Provide the (x, y) coordinate of the cell's center where the given text is located.  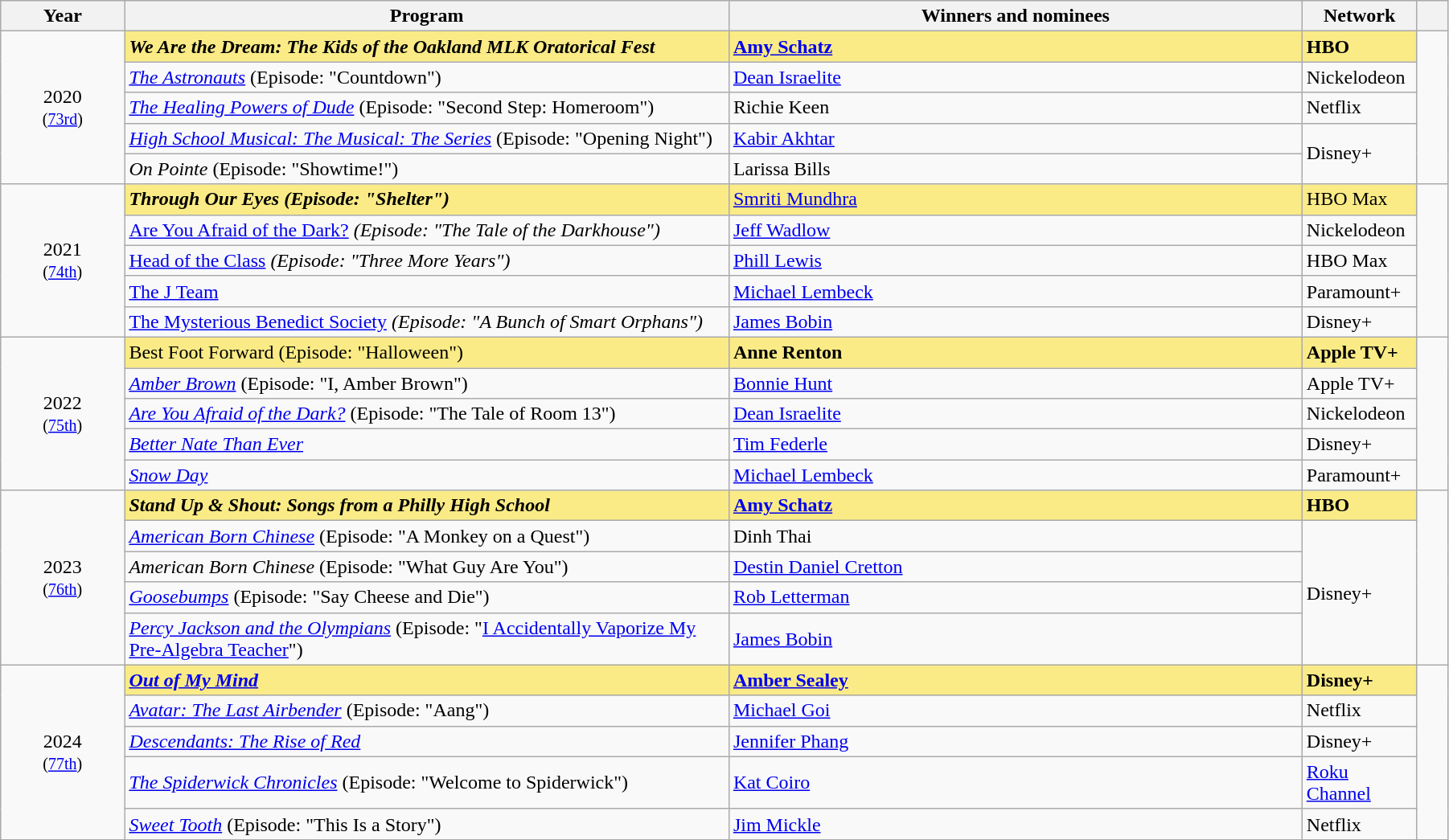
We Are the Dream: The Kids of the Oakland MLK Oratorical Fest (426, 47)
Stand Up & Shout: Songs from a Philly High School (426, 506)
Jim Mickle (1015, 824)
Percy Jackson and the Olympians (Episode: "I Accidentally Vaporize My Pre-Algebra Teacher") (426, 638)
Amber Sealey (1015, 680)
On Pointe (Episode: "Showtime!") (426, 169)
Out of My Mind (426, 680)
Destin Daniel Cretton (1015, 567)
2021(74th) (63, 260)
Richie Keen (1015, 108)
Year (63, 16)
Smriti Mundhra (1015, 199)
Goosebumps (Episode: "Say Cheese and Die") (426, 597)
Are You Afraid of the Dark? (Episode: "The Tale of the Darkhouse") (426, 230)
2024(77th) (63, 752)
Avatar: The Last Airbender (Episode: "Aang") (426, 711)
Michael Goi (1015, 711)
Best Foot Forward (Episode: "Halloween") (426, 352)
The Healing Powers of Dude (Episode: "Second Step: Homeroom") (426, 108)
Dinh Thai (1015, 536)
Through Our Eyes (Episode: "Shelter") (426, 199)
2020(73rd) (63, 108)
High School Musical: The Musical: The Series (Episode: "Opening Night") (426, 138)
Program (426, 16)
Snow Day (426, 475)
Kat Coiro (1015, 783)
Head of the Class (Episode: "Three More Years") (426, 260)
Larissa Bills (1015, 169)
Amber Brown (Episode: "I, Amber Brown") (426, 383)
The J Team (426, 291)
Winners and nominees (1015, 16)
Jeff Wadlow (1015, 230)
2023(76th) (63, 577)
2022(75th) (63, 413)
Better Nate Than Ever (426, 445)
American Born Chinese (Episode: "A Monkey on a Quest") (426, 536)
Tim Federle (1015, 445)
Jennifer Phang (1015, 741)
Kabir Akhtar (1015, 138)
Are You Afraid of the Dark? (Episode: "The Tale of Room 13") (426, 414)
The Astronauts (Episode: "Countdown") (426, 77)
American Born Chinese (Episode: "What Guy Are You") (426, 567)
Bonnie Hunt (1015, 383)
Roku Channel (1359, 783)
Phill Lewis (1015, 260)
The Spiderwick Chronicles (Episode: "Welcome to Spiderwick") (426, 783)
Descendants: The Rise of Red (426, 741)
The Mysterious Benedict Society (Episode: "A Bunch of Smart Orphans") (426, 322)
Sweet Tooth (Episode: "This Is a Story") (426, 824)
Network (1359, 16)
Anne Renton (1015, 352)
Rob Letterman (1015, 597)
